Return the (X, Y) coordinate for the center point of the cell that contains the specified text.  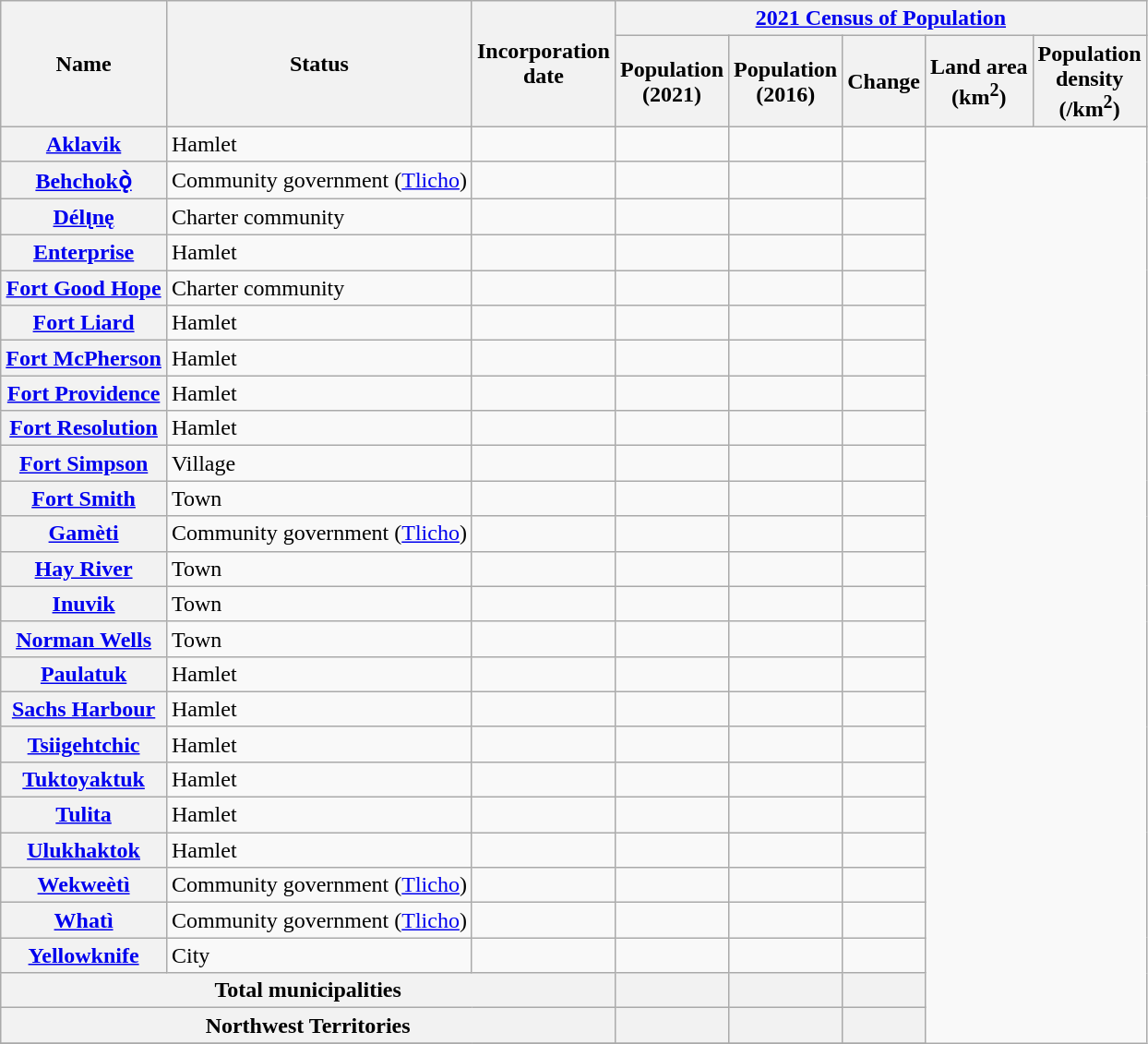
Whatì (84, 920)
Paulatuk (84, 674)
Population(2021) (672, 81)
Land area(km2) (978, 81)
Incorporationdate (543, 65)
2021 Census of Population (880, 18)
Wekweètì (84, 885)
Sachs Harbour (84, 709)
Délı̨nę (84, 217)
Fort Providence (84, 393)
Behchokǫ̀ (84, 180)
Change (884, 81)
Population(2016) (786, 81)
Ulukhaktok (84, 850)
Tulita (84, 815)
Inuvik (84, 604)
Village (319, 463)
Norman Wells (84, 639)
Fort Resolution (84, 428)
Hay River (84, 569)
Fort Good Hope (84, 288)
Northwest Territories (308, 1026)
Fort Liard (84, 323)
Yellowknife (84, 955)
Gamèti (84, 534)
Status (319, 65)
Tuktoyaktuk (84, 779)
Fort Simpson (84, 463)
Fort Smith (84, 498)
Tsiigehtchic (84, 744)
City (319, 955)
Populationdensity(/km2) (1089, 81)
Name (84, 65)
Enterprise (84, 253)
Fort McPherson (84, 358)
Total municipalities (308, 990)
Aklavik (84, 144)
